Detect which cell encompasses the target text, then output its (x, y) center coordinate. 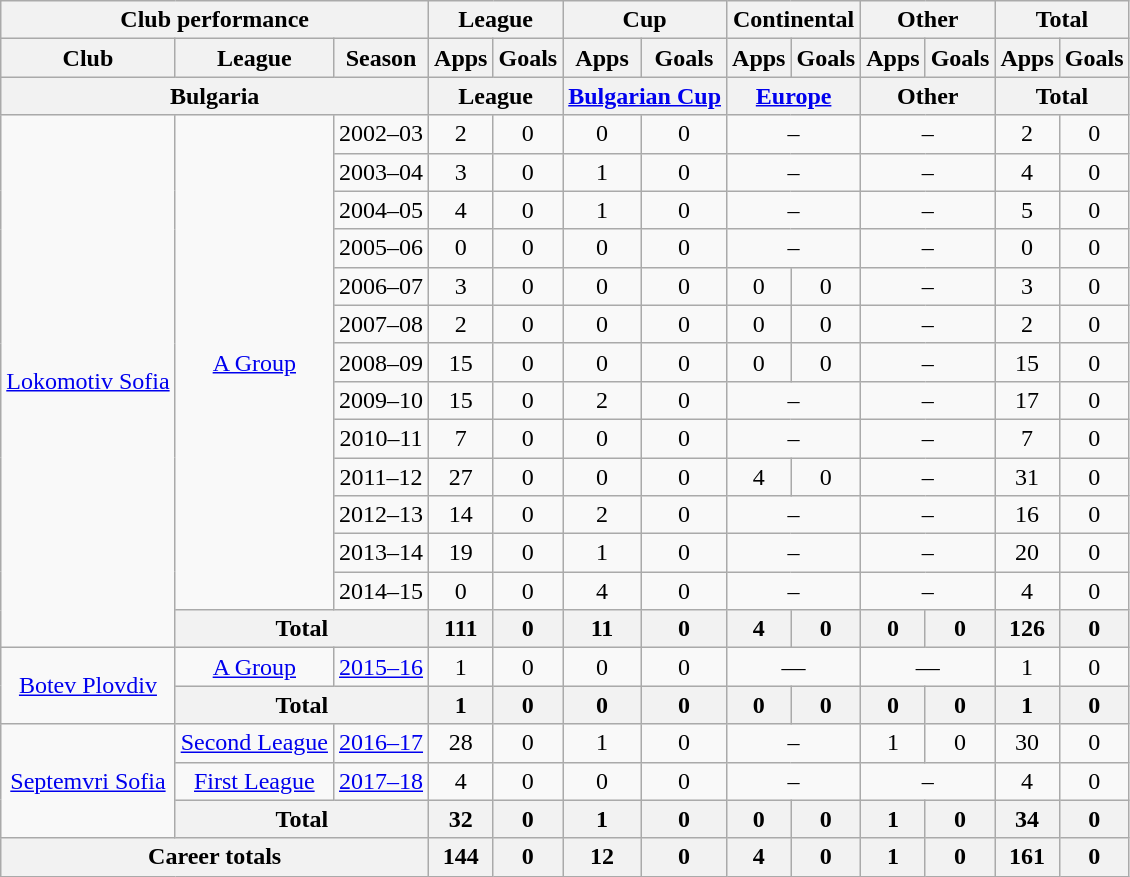
2011–12 (380, 477)
32 (461, 819)
14 (461, 515)
2008–09 (380, 362)
Botev Plovdiv (88, 686)
2005–06 (380, 248)
2015–16 (380, 667)
2016–17 (380, 743)
Season (380, 58)
20 (1027, 553)
Cup (645, 20)
2013–14 (380, 553)
111 (461, 629)
Continental (794, 20)
30 (1027, 743)
2010–11 (380, 438)
161 (1027, 857)
Bulgaria (215, 96)
Europe (794, 96)
Bulgarian Cup (645, 96)
Septemvri Sofia (88, 781)
2007–08 (380, 324)
34 (1027, 819)
17 (1027, 400)
Club performance (215, 20)
2017–18 (380, 781)
126 (1027, 629)
27 (461, 477)
31 (1027, 477)
Club (88, 58)
2009–10 (380, 400)
5 (1027, 210)
2003–04 (380, 172)
First League (254, 781)
144 (461, 857)
Lokomotiv Sofia (88, 382)
16 (1027, 515)
Second League (254, 743)
Career totals (215, 857)
2004–05 (380, 210)
28 (461, 743)
2006–07 (380, 286)
2012–13 (380, 515)
2014–15 (380, 591)
12 (602, 857)
11 (602, 629)
2002–03 (380, 134)
19 (461, 553)
